Locate the cell with the specified text and output its [x, y] center coordinate. 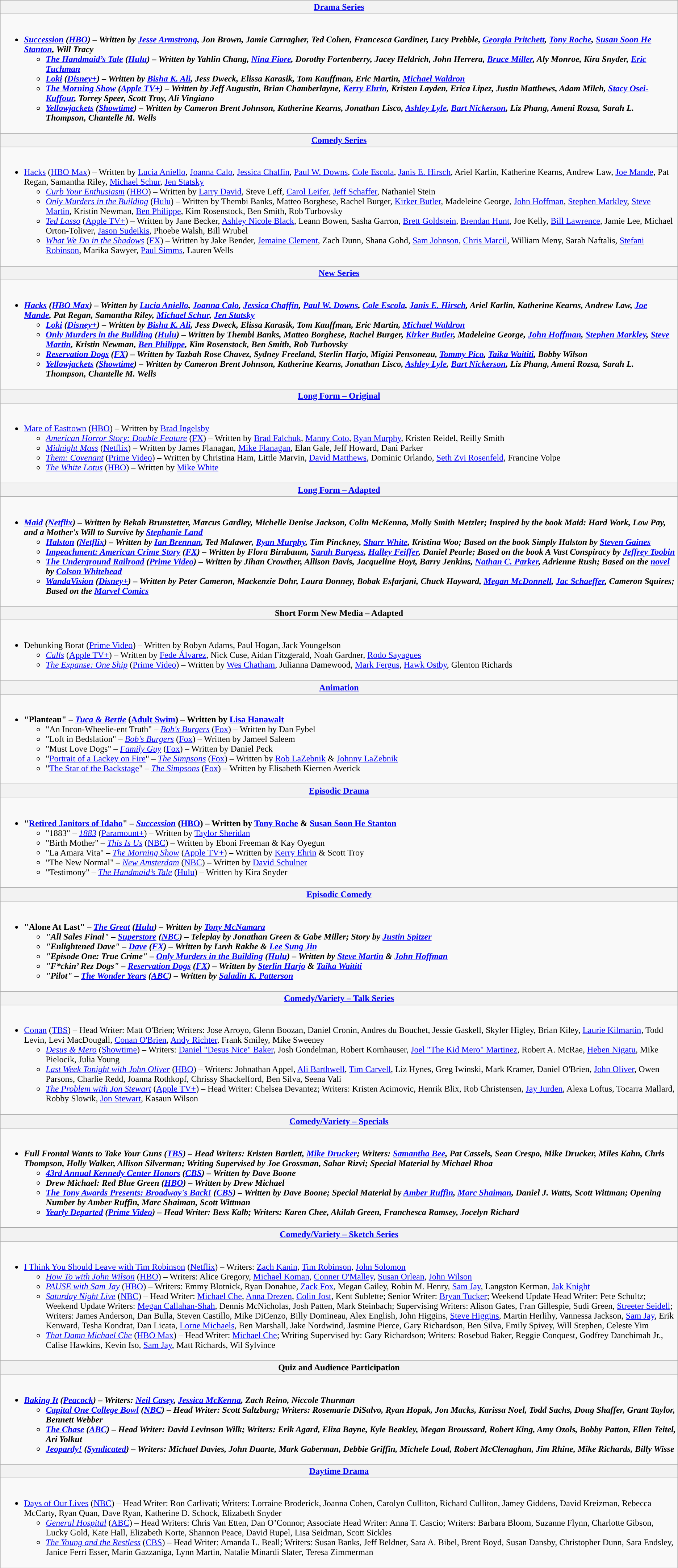
Animation [339, 688]
Short Form New Media – Adapted [339, 613]
New Series [339, 273]
Comedy/Variety – Specials [339, 1121]
Daytime Drama [339, 1471]
Comedy Series [339, 140]
Episodic Drama [339, 791]
Long Form – Adapted [339, 490]
Drama Series [339, 7]
Long Form – Original [339, 396]
Comedy/Variety – Talk Series [339, 998]
Comedy/Variety – Sketch Series [339, 1235]
Episodic Comedy [339, 895]
Quiz and Audience Participation [339, 1367]
